Identify which cell holds the provided text, then report its (x, y) central coordinate. 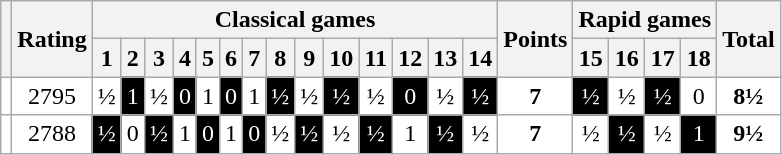
3 (158, 58)
16 (627, 58)
13 (446, 58)
Points (536, 39)
Rapid games (645, 20)
4 (184, 58)
5 (208, 58)
9 (310, 58)
15 (591, 58)
Total (749, 39)
10 (342, 58)
2795 (52, 96)
17 (663, 58)
2788 (52, 134)
14 (480, 58)
11 (376, 58)
2 (132, 58)
6 (232, 58)
18 (699, 58)
12 (410, 58)
8½ (749, 96)
9½ (749, 134)
Classical games (295, 20)
8 (280, 58)
Rating (52, 39)
